Scan for the cell matching the given text and deliver its (x, y) coordinate at center. 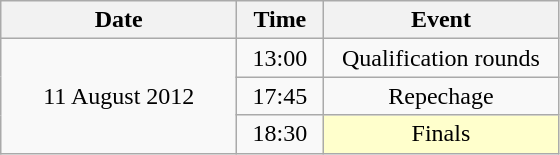
13:00 (280, 58)
Finals (441, 134)
11 August 2012 (119, 96)
17:45 (280, 96)
18:30 (280, 134)
Qualification rounds (441, 58)
Date (119, 20)
Time (280, 20)
Event (441, 20)
Repechage (441, 96)
